Return [X, Y] of the center of cell containing provided text 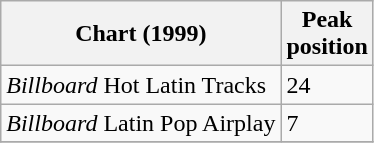
7 [327, 123]
Peakposition [327, 34]
Billboard Latin Pop Airplay [141, 123]
24 [327, 85]
Chart (1999) [141, 34]
Billboard Hot Latin Tracks [141, 85]
